Detect which cell encompasses the target text, then output its [x, y] center coordinate. 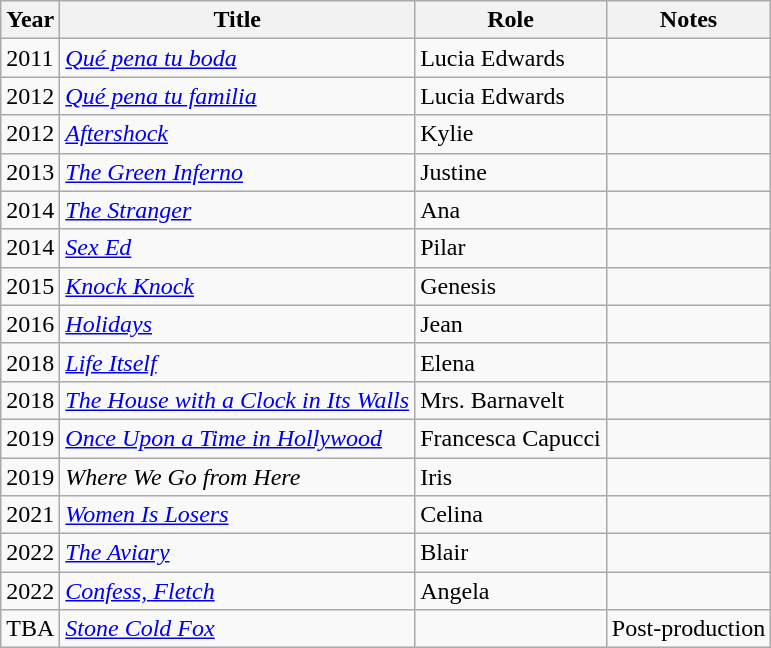
Qué pena tu familia [238, 96]
Knock Knock [238, 286]
Kylie [511, 134]
Notes [688, 20]
The Aviary [238, 553]
Pilar [511, 248]
2013 [30, 172]
Ana [511, 210]
Celina [511, 515]
Sex Ed [238, 248]
Title [238, 20]
Iris [511, 477]
The Green Inferno [238, 172]
Mrs. Barnavelt [511, 400]
Women Is Losers [238, 515]
Jean [511, 324]
Holidays [238, 324]
Francesca Capucci [511, 438]
2021 [30, 515]
Year [30, 20]
Angela [511, 591]
Post-production [688, 629]
Once Upon a Time in Hollywood [238, 438]
The Stranger [238, 210]
Aftershock [238, 134]
Confess, Fletch [238, 591]
2016 [30, 324]
Life Itself [238, 362]
Qué pena tu boda [238, 58]
Blair [511, 553]
2015 [30, 286]
Stone Cold Fox [238, 629]
Justine [511, 172]
Elena [511, 362]
Genesis [511, 286]
2011 [30, 58]
Role [511, 20]
Where We Go from Here [238, 477]
TBA [30, 629]
The House with a Clock in Its Walls [238, 400]
